For the text-containing cell, return its midpoint in [x, y] coordinate format. 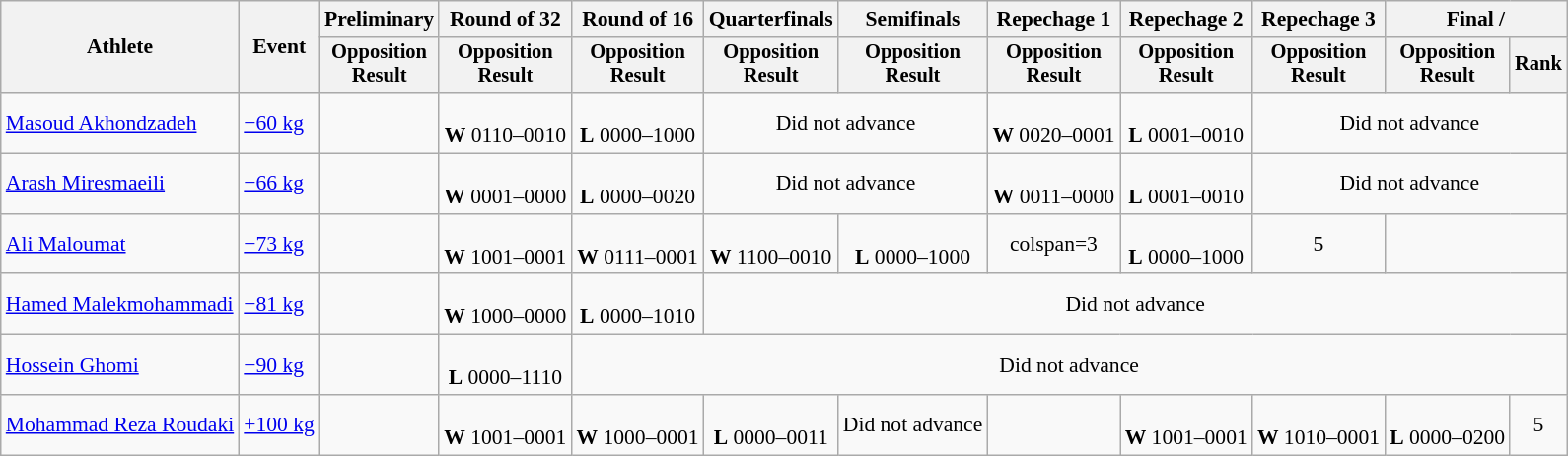
L 0000–0020 [637, 184]
W 1100–0010 [771, 245]
Round of 32 [505, 19]
W 0001–0000 [505, 184]
W 1000–0000 [505, 304]
W 1000–0001 [637, 424]
Hamed Malekmohammadi [120, 304]
L 0000–1110 [505, 365]
W 0011–0000 [1053, 184]
Rank [1538, 65]
L 0000–1010 [637, 304]
Mohammad Reza Roudaki [120, 424]
Athlete [120, 47]
Semifinals [913, 19]
Hossein Ghomi [120, 365]
Repechage 2 [1186, 19]
Round of 16 [637, 19]
Arash Miresmaeili [120, 184]
Final / [1475, 19]
Quarterfinals [771, 19]
W 0110–0010 [505, 122]
W 0111–0001 [637, 245]
Masoud Akhondzadeh [120, 122]
−60 kg [279, 122]
W 0020–0001 [1053, 122]
−66 kg [279, 184]
L 0000–0200 [1448, 424]
−90 kg [279, 365]
−73 kg [279, 245]
−81 kg [279, 304]
L 0000–0011 [771, 424]
Repechage 3 [1319, 19]
Ali Maloumat [120, 245]
Event [279, 47]
W 1010–0001 [1319, 424]
Repechage 1 [1053, 19]
+100 kg [279, 424]
colspan=3 [1053, 245]
Preliminary [379, 19]
